Pinpoint the cell where the given text exists, returning its (x, y) midpoint coordinate. 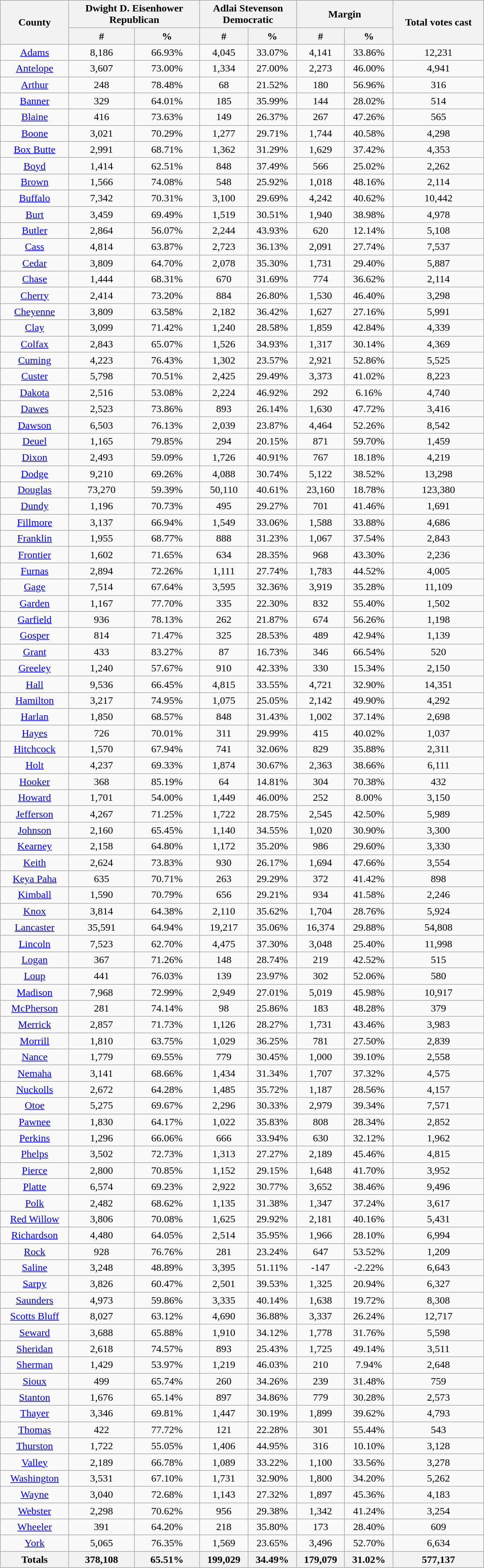
260 (224, 1381)
55.44% (369, 1430)
48.89% (167, 1268)
5,065 (102, 1543)
71.42% (167, 328)
1,444 (102, 279)
3,330 (438, 846)
2,857 (102, 1025)
68.66% (167, 1073)
1,940 (321, 214)
2,979 (321, 1106)
66.06% (167, 1138)
1,629 (321, 149)
6,111 (438, 765)
1,429 (102, 1365)
35.30% (272, 263)
63.75% (167, 1041)
1,519 (224, 214)
968 (321, 555)
495 (224, 506)
46.92% (272, 393)
767 (321, 457)
Pawnee (35, 1122)
7,342 (102, 198)
577,137 (438, 1559)
928 (102, 1251)
2,224 (224, 393)
956 (224, 1511)
372 (321, 879)
53.08% (167, 393)
41.70% (369, 1170)
Nuckolls (35, 1089)
40.14% (272, 1300)
76.76% (167, 1251)
2,648 (438, 1365)
5,122 (321, 474)
910 (224, 668)
123,380 (438, 490)
74.14% (167, 1009)
2,150 (438, 668)
173 (321, 1527)
43.93% (272, 231)
335 (224, 603)
37.14% (369, 717)
Washington (35, 1478)
1,830 (102, 1122)
30.90% (369, 830)
52.86% (369, 360)
30.77% (272, 1187)
18.18% (369, 457)
888 (224, 539)
674 (321, 619)
1,167 (102, 603)
70.51% (167, 376)
67.10% (167, 1478)
2,800 (102, 1170)
701 (321, 506)
67.94% (167, 749)
29.21% (272, 895)
Cherry (35, 295)
1,126 (224, 1025)
37.32% (369, 1073)
Pierce (35, 1170)
30.19% (272, 1413)
65.45% (167, 830)
1,152 (224, 1170)
38.66% (369, 765)
44.95% (272, 1446)
543 (438, 1430)
2,624 (102, 863)
31.38% (272, 1203)
64.20% (167, 1527)
2,482 (102, 1203)
46.03% (272, 1365)
139 (224, 976)
53.52% (369, 1251)
1,325 (321, 1284)
4,045 (224, 52)
367 (102, 960)
65.07% (167, 344)
65.74% (167, 1381)
40.16% (369, 1219)
2,078 (224, 263)
34.55% (272, 830)
433 (102, 652)
2,110 (224, 911)
27.27% (272, 1154)
66.78% (167, 1462)
64.70% (167, 263)
34.26% (272, 1381)
27.01% (272, 992)
832 (321, 603)
Dodge (35, 474)
34.49% (272, 1559)
45.98% (369, 992)
1,414 (102, 166)
Thomas (35, 1430)
31.34% (272, 1073)
670 (224, 279)
Hitchcock (35, 749)
Garfield (35, 619)
Fillmore (35, 522)
185 (224, 101)
37.24% (369, 1203)
23,160 (321, 490)
28.58% (272, 328)
83.27% (167, 652)
8,542 (438, 425)
30.33% (272, 1106)
35.80% (272, 1527)
218 (224, 1527)
1,800 (321, 1478)
Kearney (35, 846)
40.61% (272, 490)
1,966 (321, 1235)
Boone (35, 133)
3,607 (102, 69)
741 (224, 749)
Dundy (35, 506)
3,346 (102, 1413)
53.97% (167, 1365)
2,160 (102, 830)
325 (224, 636)
4,721 (321, 684)
Hayes (35, 733)
78.48% (167, 85)
Holt (35, 765)
3,099 (102, 328)
28.76% (369, 911)
Scotts Bluff (35, 1316)
Sheridan (35, 1349)
74.95% (167, 700)
29.40% (369, 263)
49.90% (369, 700)
148 (224, 960)
56.96% (369, 85)
Knox (35, 911)
Dwight D. EisenhowerRepublican (135, 14)
70.08% (167, 1219)
1,502 (438, 603)
66.94% (167, 522)
3,040 (102, 1494)
Valley (35, 1462)
44.52% (369, 571)
Richardson (35, 1235)
Garden (35, 603)
1,701 (102, 798)
1,874 (224, 765)
25.92% (272, 182)
Colfax (35, 344)
67.64% (167, 587)
33.86% (369, 52)
1,198 (438, 619)
70.62% (167, 1511)
30.51% (272, 214)
183 (321, 1009)
3,217 (102, 700)
1,342 (321, 1511)
42.94% (369, 636)
York (35, 1543)
16,374 (321, 927)
Hall (35, 684)
2,425 (224, 376)
3,141 (102, 1073)
3,373 (321, 376)
986 (321, 846)
78.13% (167, 619)
70.38% (369, 782)
29.92% (272, 1219)
72.68% (167, 1494)
70.71% (167, 879)
26.14% (272, 409)
Dixon (35, 457)
Banner (35, 101)
898 (438, 879)
28.35% (272, 555)
Cheyenne (35, 312)
2,298 (102, 1511)
8.00% (369, 798)
21.52% (272, 85)
59.09% (167, 457)
Douglas (35, 490)
Wheeler (35, 1527)
26.80% (272, 295)
Totals (35, 1559)
31.29% (272, 149)
2,949 (224, 992)
Deuel (35, 441)
Phelps (35, 1154)
3,652 (321, 1187)
1,726 (224, 457)
2,894 (102, 571)
179,079 (321, 1559)
25.02% (369, 166)
69.55% (167, 1057)
2,244 (224, 231)
1,725 (321, 1349)
1,434 (224, 1073)
33.22% (272, 1462)
267 (321, 117)
33.88% (369, 522)
514 (438, 101)
31.02% (369, 1559)
346 (321, 652)
7,537 (438, 247)
65.51% (167, 1559)
489 (321, 636)
3,459 (102, 214)
2,516 (102, 393)
64.05% (167, 1235)
1,139 (438, 636)
32.12% (369, 1138)
1,850 (102, 717)
45.46% (369, 1154)
Logan (35, 960)
2,091 (321, 247)
1,859 (321, 328)
42.33% (272, 668)
27.32% (272, 1494)
3,048 (321, 943)
56.26% (369, 619)
36.88% (272, 1316)
31.69% (272, 279)
Buffalo (35, 198)
59.39% (167, 490)
68.62% (167, 1203)
59.70% (369, 441)
2,839 (438, 1041)
76.13% (167, 425)
Madison (35, 992)
Seward (35, 1333)
6.16% (369, 393)
2,698 (438, 717)
2,039 (224, 425)
32.06% (272, 749)
3,137 (102, 522)
26.37% (272, 117)
33.06% (272, 522)
23.24% (272, 1251)
3,278 (438, 1462)
8,223 (438, 376)
263 (224, 879)
25.86% (272, 1009)
1,526 (224, 344)
73,270 (102, 490)
40.62% (369, 198)
43.30% (369, 555)
936 (102, 619)
31.76% (369, 1333)
Dawes (35, 409)
Dawson (35, 425)
5,924 (438, 911)
-147 (321, 1268)
4,480 (102, 1235)
66.54% (369, 652)
70.79% (167, 895)
12,717 (438, 1316)
6,994 (438, 1235)
73.00% (167, 69)
666 (224, 1138)
1,783 (321, 571)
Lincoln (35, 943)
1,334 (224, 69)
1,691 (438, 506)
1,449 (224, 798)
79.85% (167, 441)
1,219 (224, 1365)
301 (321, 1430)
1,899 (321, 1413)
1,196 (102, 506)
1,135 (224, 1203)
28.75% (272, 814)
3,688 (102, 1333)
2,723 (224, 247)
871 (321, 441)
3,814 (102, 911)
6,327 (438, 1284)
1,020 (321, 830)
566 (321, 166)
64.38% (167, 911)
Gosper (35, 636)
46.40% (369, 295)
66.93% (167, 52)
29.29% (272, 879)
1,362 (224, 149)
Polk (35, 1203)
1,165 (102, 441)
726 (102, 733)
Lancaster (35, 927)
Dakota (35, 393)
1,111 (224, 571)
2,363 (321, 765)
36.25% (272, 1041)
7,571 (438, 1106)
774 (321, 279)
7,514 (102, 587)
Clay (35, 328)
Keya Paha (35, 879)
34.93% (272, 344)
28.74% (272, 960)
64.80% (167, 846)
329 (102, 101)
64.28% (167, 1089)
29.49% (272, 376)
47.26% (369, 117)
1,100 (321, 1462)
29.27% (272, 506)
70.29% (167, 133)
52.70% (369, 1543)
1,810 (102, 1041)
2,181 (321, 1219)
69.26% (167, 474)
9,210 (102, 474)
1,694 (321, 863)
1,187 (321, 1089)
3,595 (224, 587)
3,335 (224, 1300)
609 (438, 1527)
4,978 (438, 214)
Total votes cast (438, 22)
72.99% (167, 992)
515 (438, 960)
1,955 (102, 539)
42.84% (369, 328)
2,246 (438, 895)
422 (102, 1430)
219 (321, 960)
5,431 (438, 1219)
6,574 (102, 1187)
304 (321, 782)
4,973 (102, 1300)
33.56% (369, 1462)
3,337 (321, 1316)
2,262 (438, 166)
65.14% (167, 1397)
391 (102, 1527)
37.49% (272, 166)
54,808 (438, 927)
Saline (35, 1268)
25.05% (272, 700)
66.45% (167, 684)
McPherson (35, 1009)
1,627 (321, 312)
432 (438, 782)
4,464 (321, 425)
Greeley (35, 668)
3,952 (438, 1170)
1,313 (224, 1154)
302 (321, 976)
180 (321, 85)
4,141 (321, 52)
47.66% (369, 863)
634 (224, 555)
Boyd (35, 166)
Sherman (35, 1365)
28.53% (272, 636)
72.26% (167, 571)
64.17% (167, 1122)
16.73% (272, 652)
35.28% (369, 587)
Stanton (35, 1397)
County (35, 22)
294 (224, 441)
1,648 (321, 1170)
2,921 (321, 360)
1,676 (102, 1397)
35.99% (272, 101)
41.24% (369, 1511)
33.55% (272, 684)
5,887 (438, 263)
5,275 (102, 1106)
1,962 (438, 1138)
30.67% (272, 765)
60.47% (167, 1284)
36.42% (272, 312)
7,523 (102, 943)
4,475 (224, 943)
28.34% (369, 1122)
829 (321, 749)
2,158 (102, 846)
499 (102, 1381)
34.20% (369, 1478)
1,485 (224, 1089)
121 (224, 1430)
52.06% (369, 976)
3,919 (321, 587)
64 (224, 782)
52.26% (369, 425)
759 (438, 1381)
55.05% (167, 1446)
29.71% (272, 133)
31.23% (272, 539)
27.00% (272, 69)
580 (438, 976)
6,503 (102, 425)
1,704 (321, 911)
71.25% (167, 814)
Platte (35, 1187)
368 (102, 782)
5,108 (438, 231)
68.57% (167, 717)
42.50% (369, 814)
6,634 (438, 1543)
Franklin (35, 539)
620 (321, 231)
65.88% (167, 1333)
4,292 (438, 700)
3,496 (321, 1543)
41.58% (369, 895)
1,022 (224, 1122)
35.06% (272, 927)
28.27% (272, 1025)
37.30% (272, 943)
42.52% (369, 960)
4,223 (102, 360)
35.88% (369, 749)
4,686 (438, 522)
2,311 (438, 749)
68.31% (167, 279)
Box Butte (35, 149)
1,602 (102, 555)
31.48% (369, 1381)
62.51% (167, 166)
311 (224, 733)
39.62% (369, 1413)
1,172 (224, 846)
38.52% (369, 474)
2,864 (102, 231)
7,968 (102, 992)
2,545 (321, 814)
29.60% (369, 846)
41.42% (369, 879)
Margin (345, 14)
76.35% (167, 1543)
8,186 (102, 52)
Cedar (35, 263)
18.78% (369, 490)
4,740 (438, 393)
330 (321, 668)
1,075 (224, 700)
26.24% (369, 1316)
33.07% (272, 52)
565 (438, 117)
73.86% (167, 409)
Thurston (35, 1446)
548 (224, 182)
3,983 (438, 1025)
441 (102, 976)
4,005 (438, 571)
40.58% (369, 133)
Morrill (35, 1041)
Saunders (35, 1300)
Otoe (35, 1106)
71.47% (167, 636)
1,296 (102, 1138)
2,501 (224, 1284)
28.56% (369, 1089)
10.10% (369, 1446)
12.14% (369, 231)
63.58% (167, 312)
5,262 (438, 1478)
3,300 (438, 830)
20.94% (369, 1284)
35.95% (272, 1235)
14,351 (438, 684)
Antelope (35, 69)
Johnson (35, 830)
77.70% (167, 603)
29.99% (272, 733)
Sarpy (35, 1284)
Webster (35, 1511)
7.94% (369, 1365)
54.00% (167, 798)
814 (102, 636)
630 (321, 1138)
12,231 (438, 52)
57.67% (167, 668)
3,128 (438, 1446)
Adams (35, 52)
47.72% (369, 409)
1,549 (224, 522)
35.72% (272, 1089)
27.16% (369, 312)
40.91% (272, 457)
1,630 (321, 409)
4,088 (224, 474)
48.28% (369, 1009)
Brown (35, 182)
2,493 (102, 457)
Harlan (35, 717)
6,643 (438, 1268)
70.01% (167, 733)
1,459 (438, 441)
2,618 (102, 1349)
5,991 (438, 312)
21.87% (272, 619)
51.11% (272, 1268)
Merrick (35, 1025)
4,298 (438, 133)
5,798 (102, 376)
897 (224, 1397)
35.83% (272, 1122)
4,793 (438, 1413)
Custer (35, 376)
1,089 (224, 1462)
1,302 (224, 360)
1,018 (321, 182)
48.16% (369, 182)
64.94% (167, 927)
1,588 (321, 522)
1,590 (102, 895)
Hamilton (35, 700)
15.34% (369, 668)
1,779 (102, 1057)
39.53% (272, 1284)
1,530 (321, 295)
9,536 (102, 684)
3,617 (438, 1203)
29.69% (272, 198)
69.33% (167, 765)
1,140 (224, 830)
19,217 (224, 927)
934 (321, 895)
1,406 (224, 1446)
1,277 (224, 133)
33.94% (272, 1138)
31.43% (272, 717)
4,353 (438, 149)
808 (321, 1122)
239 (321, 1381)
13,298 (438, 474)
56.07% (167, 231)
29.38% (272, 1511)
2,573 (438, 1397)
3,554 (438, 863)
4,219 (438, 457)
2,672 (102, 1089)
Red Willow (35, 1219)
73.63% (167, 117)
1,625 (224, 1219)
26.17% (272, 863)
520 (438, 652)
3,100 (224, 198)
39.34% (369, 1106)
37.54% (369, 539)
4,575 (438, 1073)
4,339 (438, 328)
5,989 (438, 814)
1,447 (224, 1413)
35.20% (272, 846)
70.31% (167, 198)
63.12% (167, 1316)
10,442 (438, 198)
Howard (35, 798)
Gage (35, 587)
73.20% (167, 295)
73.83% (167, 863)
77.72% (167, 1430)
4,183 (438, 1494)
292 (321, 393)
30.74% (272, 474)
62.70% (167, 943)
2,296 (224, 1106)
35.62% (272, 911)
35,591 (102, 927)
74.08% (167, 182)
3,511 (438, 1349)
Rock (35, 1251)
49.14% (369, 1349)
Furnas (35, 571)
Frontier (35, 555)
4,814 (102, 247)
Keith (35, 863)
70.73% (167, 506)
Nemaha (35, 1073)
4,369 (438, 344)
76.03% (167, 976)
210 (321, 1365)
8,308 (438, 1300)
30.28% (369, 1397)
36.62% (369, 279)
30.45% (272, 1057)
930 (224, 863)
32.36% (272, 587)
2,558 (438, 1057)
3,150 (438, 798)
9,496 (438, 1187)
71.26% (167, 960)
378,108 (102, 1559)
1,317 (321, 344)
68 (224, 85)
29.88% (369, 927)
69.23% (167, 1187)
23.97% (272, 976)
3,502 (102, 1154)
3,254 (438, 1511)
Hooker (35, 782)
23.65% (272, 1543)
37.42% (369, 149)
884 (224, 295)
1,000 (321, 1057)
4,242 (321, 198)
28.10% (369, 1235)
43.46% (369, 1025)
1,707 (321, 1073)
1,143 (224, 1494)
85.19% (167, 782)
39.10% (369, 1057)
Butler (35, 231)
262 (224, 619)
2,852 (438, 1122)
656 (224, 895)
149 (224, 117)
30.14% (369, 344)
Wayne (35, 1494)
415 (321, 733)
Loup (35, 976)
70.85% (167, 1170)
11,998 (438, 943)
Chase (35, 279)
Grant (35, 652)
40.02% (369, 733)
Thayer (35, 1413)
2,514 (224, 1235)
1,570 (102, 749)
4,690 (224, 1316)
1,209 (438, 1251)
Burt (35, 214)
Perkins (35, 1138)
76.43% (167, 360)
Nance (35, 1057)
2,273 (321, 69)
14.81% (272, 782)
27.50% (369, 1041)
41.02% (369, 376)
4,941 (438, 69)
22.28% (272, 1430)
1,569 (224, 1543)
69.67% (167, 1106)
Sioux (35, 1381)
11,109 (438, 587)
635 (102, 879)
28.40% (369, 1527)
3,806 (102, 1219)
45.36% (369, 1494)
87 (224, 652)
38.98% (369, 214)
416 (102, 117)
2,182 (224, 312)
71.65% (167, 555)
379 (438, 1009)
34.12% (272, 1333)
22.30% (272, 603)
69.49% (167, 214)
72.73% (167, 1154)
38.46% (369, 1187)
3,248 (102, 1268)
1,638 (321, 1300)
10,917 (438, 992)
3,021 (102, 133)
781 (321, 1041)
8,027 (102, 1316)
5,598 (438, 1333)
Arthur (35, 85)
1,347 (321, 1203)
23.57% (272, 360)
1,910 (224, 1333)
55.40% (369, 603)
1,744 (321, 133)
Cass (35, 247)
5,525 (438, 360)
Blaine (35, 117)
34.86% (272, 1397)
59.86% (167, 1300)
74.57% (167, 1349)
4,267 (102, 814)
1,067 (321, 539)
69.81% (167, 1413)
1,029 (224, 1041)
25.43% (272, 1349)
Adlai StevensonDemocratic (248, 14)
3,531 (102, 1478)
248 (102, 85)
252 (321, 798)
71.73% (167, 1025)
1,778 (321, 1333)
3,395 (224, 1268)
Cuming (35, 360)
29.15% (272, 1170)
41.46% (369, 506)
23.87% (272, 425)
3,826 (102, 1284)
1,002 (321, 717)
1,566 (102, 182)
199,029 (224, 1559)
5,019 (321, 992)
1,897 (321, 1494)
20.15% (272, 441)
50,110 (224, 490)
3,298 (438, 295)
19.72% (369, 1300)
68.71% (167, 149)
2,523 (102, 409)
-2.22% (369, 1268)
2,414 (102, 295)
144 (321, 101)
68.77% (167, 539)
2,922 (224, 1187)
4,157 (438, 1089)
64.01% (167, 101)
647 (321, 1251)
2,236 (438, 555)
28.02% (369, 101)
4,237 (102, 765)
98 (224, 1009)
Jefferson (35, 814)
63.87% (167, 247)
36.13% (272, 247)
3,416 (438, 409)
Kimball (35, 895)
25.40% (369, 943)
2,991 (102, 149)
1,037 (438, 733)
2,142 (321, 700)
